Determine the [X, Y] coordinate at the center of the cell enclosing the given text.  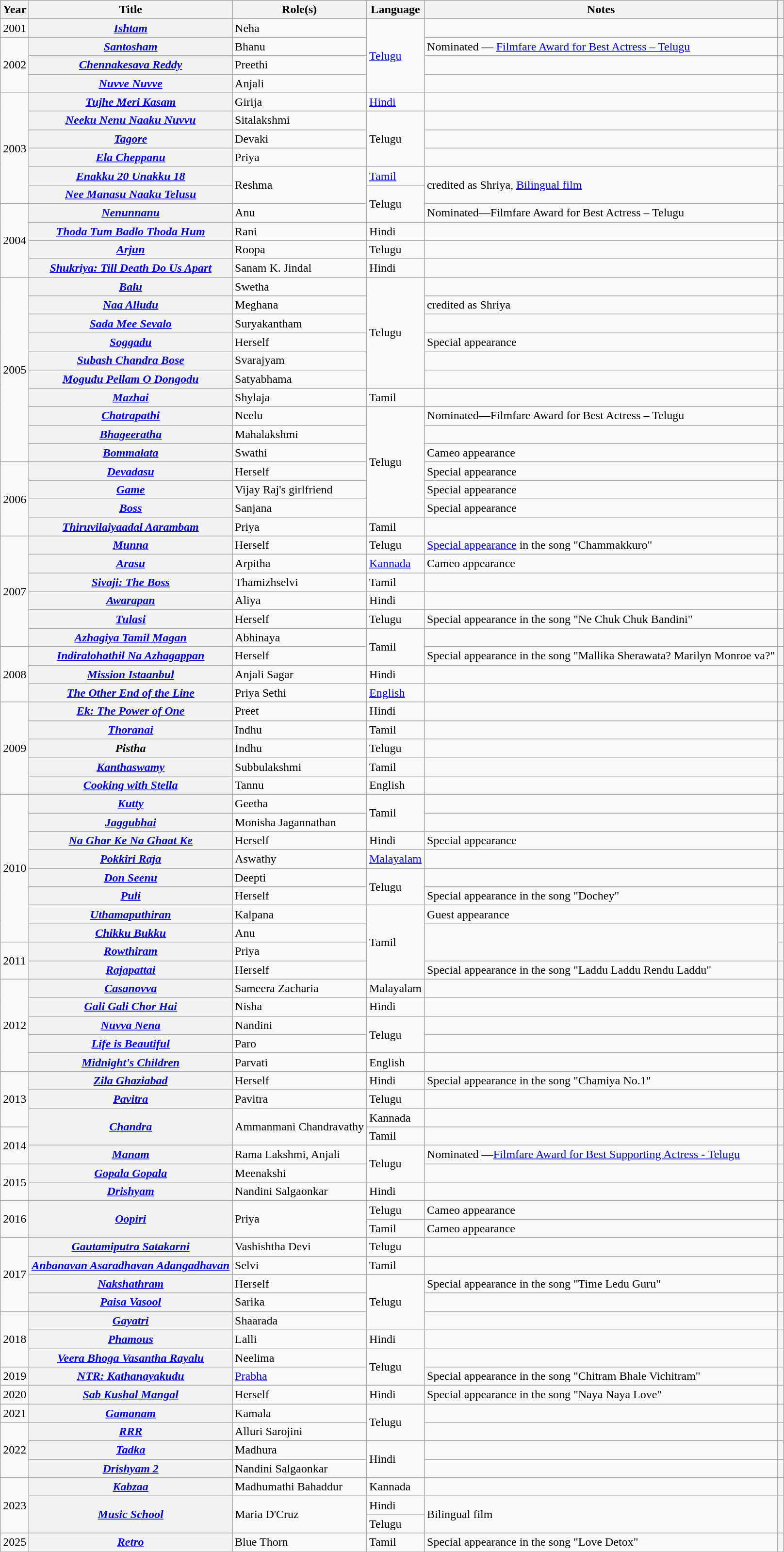
Chatrapathi [131, 416]
Year [15, 10]
Sanjana [300, 508]
Neha [300, 28]
Music School [131, 1515]
Boss [131, 508]
Pokkiri Raja [131, 859]
Special appearance in the song "Chitram Bhale Vichitram" [601, 1376]
Tadka [131, 1450]
Bommalata [131, 453]
2001 [15, 28]
Pistha [131, 748]
Uthamaputhiran [131, 915]
Kanthaswamy [131, 767]
Midnight's Children [131, 1062]
Blue Thorn [300, 1542]
Nominated — Filmfare Award for Best Actress – Telugu [601, 47]
Special appearance in the song "Chammakkuro" [601, 545]
Special appearance in the song "Naya Naya Love" [601, 1394]
Balu [131, 287]
Anjali Sagar [300, 674]
Aswathy [300, 859]
Geetha [300, 803]
Mission Istaanbul [131, 674]
Nandini [300, 1025]
Soggadu [131, 342]
Shylaja [300, 397]
Subash Chandra Bose [131, 360]
Neeku Nenu Naaku Nuvvu [131, 120]
Nuvve Nuvve [131, 83]
Devaki [300, 139]
Mogudu Pellam O Dongodu [131, 379]
Tujhe Meri Kasam [131, 102]
Preet [300, 711]
Role(s) [300, 10]
Sanam K. Jindal [300, 268]
Sada Mee Sevalo [131, 324]
Mahalakshmi [300, 434]
Rajapattai [131, 970]
2002 [15, 65]
Swetha [300, 287]
Nee Manasu Naaku Telusu [131, 194]
Paisa Vasool [131, 1302]
Munna [131, 545]
Arasu [131, 564]
Bilingual film [601, 1515]
Devadasu [131, 471]
Chandra [131, 1127]
Zila Ghaziabad [131, 1080]
Thoranai [131, 730]
NTR: Kathanayakudu [131, 1376]
Parvati [300, 1062]
Sivaji: The Boss [131, 582]
Oopiri [131, 1219]
Arjun [131, 250]
2011 [15, 961]
Thoda Tum Badlo Thoda Hum [131, 231]
Game [131, 490]
Awarapan [131, 601]
Chennakesava Reddy [131, 65]
Special appearance in the song "Mallika Sherawata? Marilyn Monroe va?" [601, 656]
Nuvva Nena [131, 1025]
Satyabhama [300, 379]
2007 [15, 591]
2013 [15, 1099]
Sab Kushal Mangal [131, 1394]
Retro [131, 1542]
Aliya [300, 601]
Prabha [300, 1376]
Special appearance in the song "Ne Chuk Chuk Bandini" [601, 619]
Nenunnanu [131, 212]
Mazhai [131, 397]
Meghana [300, 305]
Gopala Gopala [131, 1173]
Nominated —Filmfare Award for Best Supporting Actress - Telugu [601, 1155]
Selvi [300, 1265]
credited as Shriya, Bilingual film [601, 185]
Azhagiya Tamil Magan [131, 637]
2012 [15, 1025]
RRR [131, 1432]
Neelima [300, 1357]
Phamous [131, 1339]
Rama Lakshmi, Anjali [300, 1155]
2015 [15, 1182]
Roopa [300, 250]
Maria D'Cruz [300, 1515]
Tulasi [131, 619]
Sarika [300, 1302]
Gautamiputra Satakarni [131, 1247]
Vijay Raj's girlfriend [300, 490]
Bhageeratha [131, 434]
Na Ghar Ke Na Ghaat Ke [131, 841]
Shukriya: Till Death Do Us Apart [131, 268]
Deepti [300, 878]
Special appearance in the song "Chamiya No.1" [601, 1080]
Arpitha [300, 564]
2010 [15, 868]
Alluri Sarojini [300, 1432]
Girija [300, 102]
Gayatri [131, 1321]
Swathi [300, 453]
Priya Sethi [300, 693]
Chikku Bukku [131, 933]
2006 [15, 499]
Cooking with Stella [131, 785]
Thamizhselvi [300, 582]
Gamanam [131, 1413]
Meenakshi [300, 1173]
2018 [15, 1339]
Monisha Jagannathan [300, 822]
credited as Shriya [601, 305]
Nisha [300, 1007]
Special appearance in the song "Dochey" [601, 896]
The Other End of the Line [131, 693]
Kalpana [300, 915]
Sitalakshmi [300, 120]
2019 [15, 1376]
Jaggubhai [131, 822]
Vashishtha Devi [300, 1247]
Anbanavan Asaradhavan Adangadhavan [131, 1265]
Language [396, 10]
Life is Beautiful [131, 1044]
Kabzaa [131, 1487]
Reshma [300, 185]
Tannu [300, 785]
Neelu [300, 416]
Enakku 20 Unakku 18 [131, 176]
Ek: The Power of One [131, 711]
Thiruvilaiyaadal Aarambam [131, 526]
Drishyam 2 [131, 1469]
Nakshathram [131, 1284]
Rani [300, 231]
Rowthiram [131, 951]
Special appearance in the song "Time Ledu Guru" [601, 1284]
Tagore [131, 139]
Casanovva [131, 988]
Guest appearance [601, 915]
Svarajyam [300, 360]
Indiralohathil Na Azhagappan [131, 656]
Madhumathi Bahaddur [300, 1487]
Ela Cheppanu [131, 157]
Manam [131, 1155]
Kamala [300, 1413]
2014 [15, 1145]
Santosham [131, 47]
Paro [300, 1044]
Special appearance in the song "Laddu Laddu Rendu Laddu" [601, 970]
2009 [15, 748]
2003 [15, 148]
Abhinaya [300, 637]
2005 [15, 370]
Anjali [300, 83]
Lalli [300, 1339]
Sameera Zacharia [300, 988]
Suryakantham [300, 324]
2008 [15, 674]
2004 [15, 240]
Ishtam [131, 28]
Subbulakshmi [300, 767]
Naa Alludu [131, 305]
2022 [15, 1450]
Notes [601, 10]
Ammanmani Chandravathy [300, 1127]
2016 [15, 1219]
Gali Gali Chor Hai [131, 1007]
2017 [15, 1274]
Drishyam [131, 1192]
Bhanu [300, 47]
Kutty [131, 803]
Preethi [300, 65]
2023 [15, 1505]
2021 [15, 1413]
Puli [131, 896]
Title [131, 10]
2020 [15, 1394]
Don Seenu [131, 878]
2025 [15, 1542]
Special appearance in the song "Love Detox" [601, 1542]
Shaarada [300, 1321]
Veera Bhoga Vasantha Rayalu [131, 1357]
Madhura [300, 1450]
